Detect which cell encompasses the target text, then output its [X, Y] center coordinate. 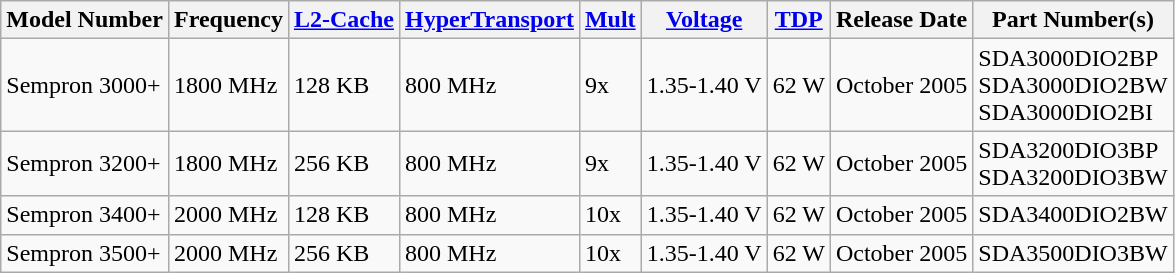
Part Number(s) [1073, 20]
Voltage [704, 20]
Mult [610, 20]
SDA3400DIO2BW [1073, 215]
Sempron 3500+ [85, 253]
L2-Cache [344, 20]
Release Date [901, 20]
SDA3000DIO2BPSDA3000DIO2BWSDA3000DIO2BI [1073, 85]
Model Number [85, 20]
Frequency [228, 20]
Sempron 3000+ [85, 85]
SDA3200DIO3BPSDA3200DIO3BW [1073, 164]
SDA3500DIO3BW [1073, 253]
Sempron 3400+ [85, 215]
HyperTransport [489, 20]
TDP [798, 20]
Sempron 3200+ [85, 164]
